Find where the given text appears and provide that cell's center as [X, Y] coordinate. 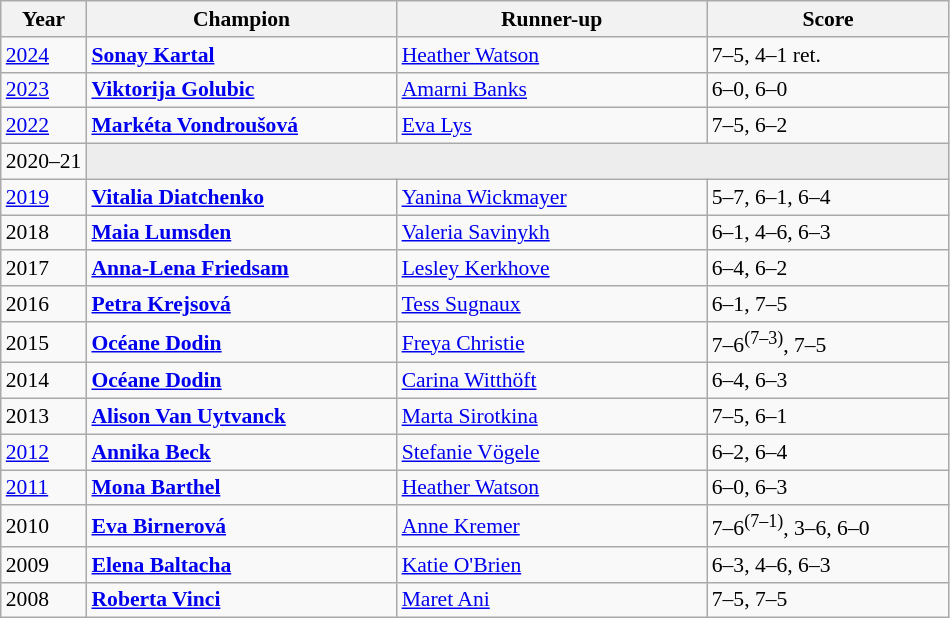
Marta Sirotkina [552, 417]
6–3, 4–6, 6–3 [828, 565]
Eva Birnerová [241, 526]
6–2, 6–4 [828, 452]
Annika Beck [241, 452]
Amarni Banks [552, 90]
Score [828, 19]
7–6(7–3), 7–5 [828, 342]
Petra Krejsová [241, 304]
Eva Lys [552, 126]
2024 [44, 55]
6–1, 7–5 [828, 304]
7–6(7–1), 3–6, 6–0 [828, 526]
2012 [44, 452]
Lesley Kerkhove [552, 269]
Maia Lumsden [241, 233]
Tess Sugnaux [552, 304]
Vitalia Diatchenko [241, 197]
7–5, 6–1 [828, 417]
Katie O'Brien [552, 565]
2015 [44, 342]
Elena Baltacha [241, 565]
2019 [44, 197]
Carina Witthöft [552, 381]
2020–21 [44, 162]
Viktorija Golubic [241, 90]
2011 [44, 488]
Runner-up [552, 19]
2023 [44, 90]
Stefanie Vögele [552, 452]
Alison Van Uytvanck [241, 417]
Sonay Kartal [241, 55]
5–7, 6–1, 6–4 [828, 197]
2010 [44, 526]
2013 [44, 417]
Yanina Wickmayer [552, 197]
2016 [44, 304]
Markéta Vondroušová [241, 126]
6–0, 6–3 [828, 488]
6–4, 6–2 [828, 269]
2022 [44, 126]
7–5, 6–2 [828, 126]
2018 [44, 233]
2014 [44, 381]
2017 [44, 269]
Mona Barthel [241, 488]
Freya Christie [552, 342]
Anne Kremer [552, 526]
Year [44, 19]
6–4, 6–3 [828, 381]
7–5, 4–1 ret. [828, 55]
6–0, 6–0 [828, 90]
Champion [241, 19]
6–1, 4–6, 6–3 [828, 233]
2009 [44, 565]
Anna-Lena Friedsam [241, 269]
Valeria Savinykh [552, 233]
